Locate the cell with the specified text and output its [x, y] center coordinate. 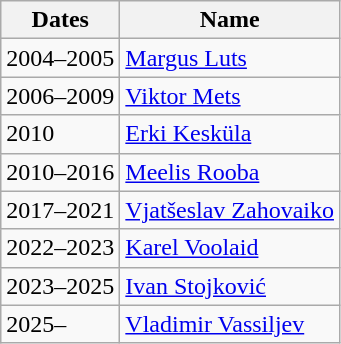
2004–2005 [60, 58]
2025– [60, 324]
Vjatšeslav Zahovaiko [230, 210]
Vladimir Vassiljev [230, 324]
Dates [60, 20]
Margus Luts [230, 58]
2006–2009 [60, 96]
Meelis Rooba [230, 172]
Erki Kesküla [230, 134]
Name [230, 20]
Ivan Stojković [230, 286]
Viktor Mets [230, 96]
2023–2025 [60, 286]
2010 [60, 134]
Karel Voolaid [230, 248]
2017–2021 [60, 210]
2010–2016 [60, 172]
2022–2023 [60, 248]
